Determine the (x, y) coordinate at the center of the cell enclosing the given text.  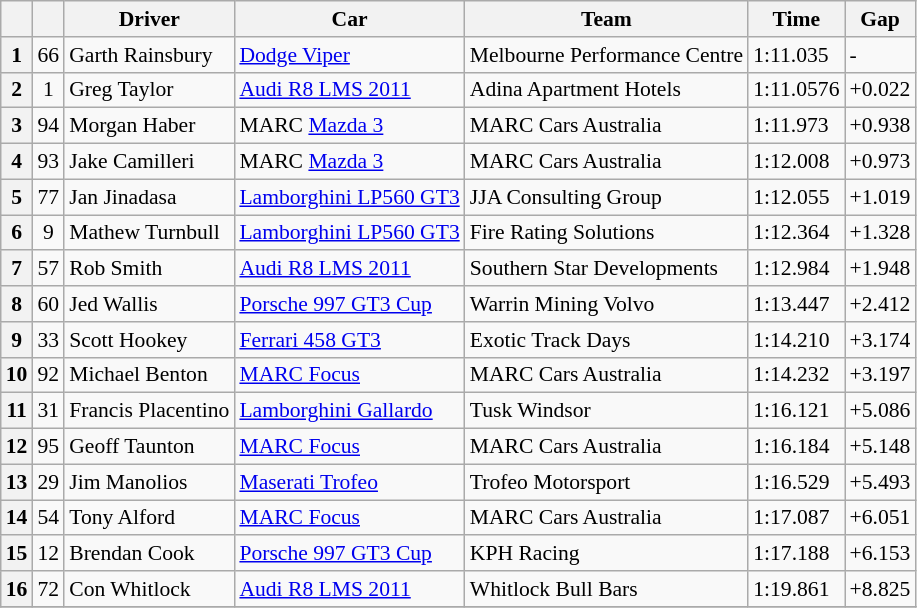
Rob Smith (149, 269)
92 (48, 375)
57 (48, 269)
Garth Rainsbury (149, 55)
4 (17, 162)
66 (48, 55)
Maserati Trofeo (349, 482)
8 (17, 304)
+1.019 (880, 197)
+6.153 (880, 554)
1:16.184 (796, 447)
- (880, 55)
Southern Star Developments (606, 269)
7 (17, 269)
Scott Hookey (149, 340)
1:12.984 (796, 269)
JJA Consulting Group (606, 197)
Ferrari 458 GT3 (349, 340)
Jake Camilleri (149, 162)
1:14.232 (796, 375)
+5.148 (880, 447)
Morgan Haber (149, 126)
Greg Taylor (149, 90)
15 (17, 554)
1:14.210 (796, 340)
Tusk Windsor (606, 411)
Driver (149, 19)
Geoff Taunton (149, 447)
1:16.121 (796, 411)
Mathew Turnbull (149, 233)
KPH Racing (606, 554)
1:11.973 (796, 126)
Michael Benton (149, 375)
1:17.188 (796, 554)
Dodge Viper (349, 55)
+1.328 (880, 233)
+8.825 (880, 589)
3 (17, 126)
1:13.447 (796, 304)
Fire Rating Solutions (606, 233)
72 (48, 589)
54 (48, 518)
60 (48, 304)
94 (48, 126)
Francis Placentino (149, 411)
33 (48, 340)
Team (606, 19)
31 (48, 411)
+3.174 (880, 340)
93 (48, 162)
+6.051 (880, 518)
Con Whitlock (149, 589)
Tony Alford (149, 518)
Jan Jinadasa (149, 197)
1:12.364 (796, 233)
1:12.008 (796, 162)
29 (48, 482)
Brendan Cook (149, 554)
1:12.055 (796, 197)
Adina Apartment Hotels (606, 90)
1:11.0576 (796, 90)
77 (48, 197)
14 (17, 518)
+5.493 (880, 482)
11 (17, 411)
+3.197 (880, 375)
6 (17, 233)
Car (349, 19)
Jim Manolios (149, 482)
Whitlock Bull Bars (606, 589)
10 (17, 375)
+0.938 (880, 126)
Jed Wallis (149, 304)
1:16.529 (796, 482)
2 (17, 90)
Exotic Track Days (606, 340)
+5.086 (880, 411)
1:19.861 (796, 589)
Lamborghini Gallardo (349, 411)
Time (796, 19)
Trofeo Motorsport (606, 482)
Warrin Mining Volvo (606, 304)
16 (17, 589)
+0.022 (880, 90)
13 (17, 482)
+2.412 (880, 304)
+1.948 (880, 269)
1:17.087 (796, 518)
Gap (880, 19)
1:11.035 (796, 55)
5 (17, 197)
Melbourne Performance Centre (606, 55)
+0.973 (880, 162)
95 (48, 447)
